Detect which cell encompasses the target text, then output its [X, Y] center coordinate. 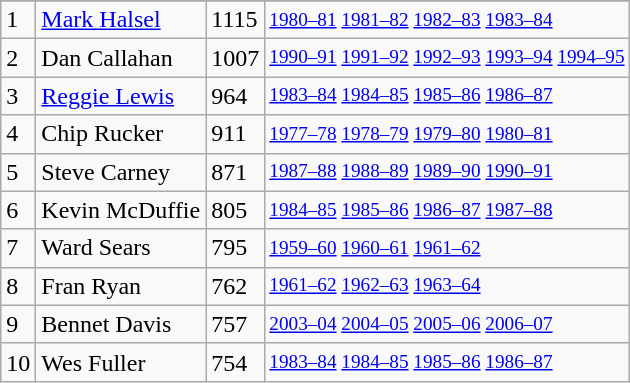
1977–78 1978–79 1979–80 1980–81 [447, 134]
3 [18, 96]
1115 [236, 20]
Steve Carney [121, 172]
Dan Callahan [121, 58]
964 [236, 96]
795 [236, 248]
Kevin McDuffie [121, 210]
871 [236, 172]
1980–81 1981–82 1982–83 1983–84 [447, 20]
1959–60 1960–61 1961–62 [447, 248]
6 [18, 210]
805 [236, 210]
2003–04 2004–05 2005–06 2006–07 [447, 324]
Fran Ryan [121, 286]
Reggie Lewis [121, 96]
762 [236, 286]
757 [236, 324]
4 [18, 134]
1990–91 1991–92 1992–93 1993–94 1994–95 [447, 58]
754 [236, 362]
1984–85 1985–86 1986–87 1987–88 [447, 210]
Wes Fuller [121, 362]
Chip Rucker [121, 134]
1 [18, 20]
1961–62 1962–63 1963–64 [447, 286]
5 [18, 172]
Ward Sears [121, 248]
7 [18, 248]
Bennet Davis [121, 324]
911 [236, 134]
Mark Halsel [121, 20]
8 [18, 286]
1007 [236, 58]
1987–88 1988–89 1989–90 1990–91 [447, 172]
10 [18, 362]
9 [18, 324]
2 [18, 58]
